Scan for the cell matching the given text and deliver its [X, Y] coordinate at center. 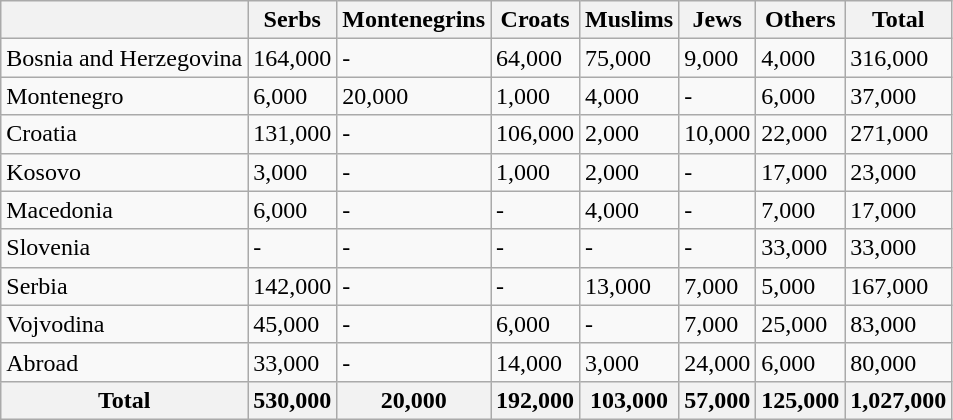
Vojvodina [124, 324]
Montenegro [124, 96]
142,000 [292, 286]
25,000 [800, 324]
Jews [718, 20]
Croatia [124, 134]
Kosovo [124, 172]
10,000 [718, 134]
45,000 [292, 324]
106,000 [536, 134]
37,000 [898, 96]
57,000 [718, 400]
Muslims [630, 20]
316,000 [898, 58]
164,000 [292, 58]
80,000 [898, 362]
64,000 [536, 58]
192,000 [536, 400]
Macedonia [124, 210]
22,000 [800, 134]
167,000 [898, 286]
Bosnia and Herzegovina [124, 58]
125,000 [800, 400]
Others [800, 20]
23,000 [898, 172]
Montenegrins [414, 20]
13,000 [630, 286]
5,000 [800, 286]
271,000 [898, 134]
1,027,000 [898, 400]
Serbs [292, 20]
Abroad [124, 362]
75,000 [630, 58]
131,000 [292, 134]
Slovenia [124, 248]
103,000 [630, 400]
530,000 [292, 400]
24,000 [718, 362]
14,000 [536, 362]
Serbia [124, 286]
83,000 [898, 324]
Croats [536, 20]
9,000 [718, 58]
